Locate the cell with the specified text and output its (X, Y) center coordinate. 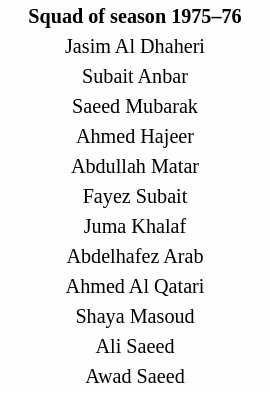
Jasim Al Dhaheri (135, 46)
Abdullah Matar (135, 166)
Juma Khalaf (135, 226)
Subait Anbar (135, 76)
Shaya Masoud (135, 316)
Saeed Mubarak (135, 106)
Squad of season 1975–76 (135, 16)
Ahmed Al Qatari (135, 286)
Fayez Subait (135, 196)
Abdelhafez Arab (135, 256)
Ali Saeed (135, 346)
Ahmed Hajeer (135, 136)
Awad Saeed (135, 376)
